From the cell containing the given text, extract its center point as [x, y] coordinate. 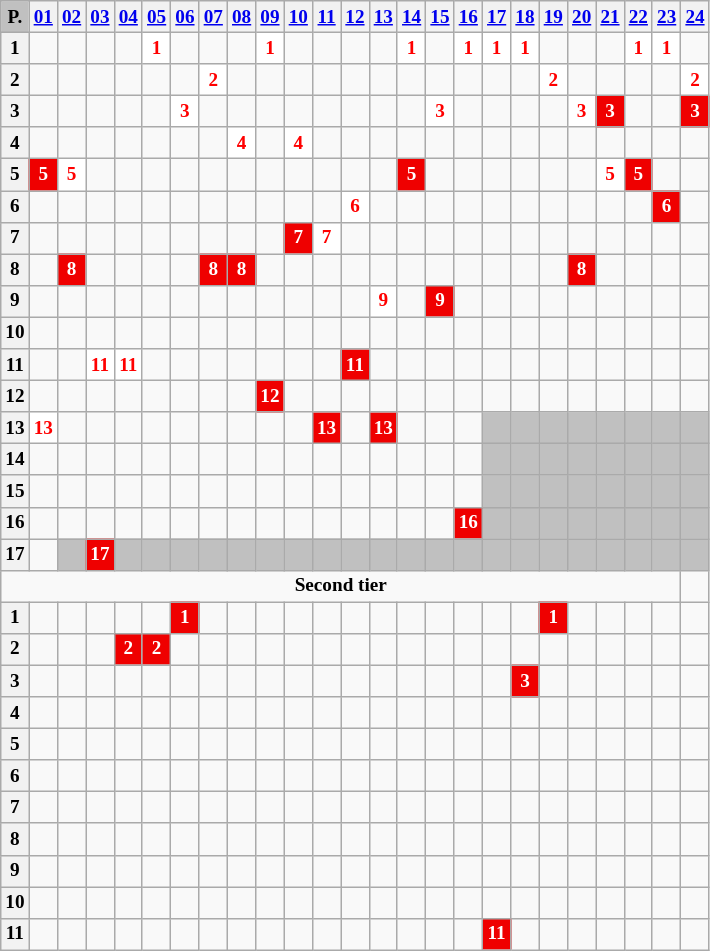
04 [128, 17]
03 [100, 17]
07 [213, 17]
19 [553, 17]
18 [525, 17]
09 [270, 17]
Second tier [341, 586]
05 [156, 17]
23 [666, 17]
01 [43, 17]
20 [581, 17]
02 [71, 17]
P. [15, 17]
24 [695, 17]
21 [610, 17]
22 [638, 17]
06 [185, 17]
08 [241, 17]
